Output the [X, Y] coordinate of the center of the cell containing the given text.  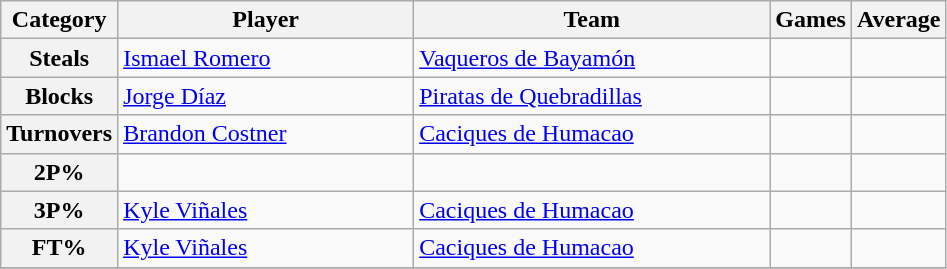
Team [592, 20]
Piratas de Quebradillas [592, 96]
Steals [60, 58]
Player [266, 20]
Vaqueros de Bayamón [592, 58]
Games [811, 20]
Average [898, 20]
Jorge Díaz [266, 96]
2P% [60, 172]
Blocks [60, 96]
Turnovers [60, 134]
3P% [60, 210]
FT% [60, 248]
Brandon Costner [266, 134]
Ismael Romero [266, 58]
Category [60, 20]
